Provide the [X, Y] coordinate of the cell's center where the given text is located.  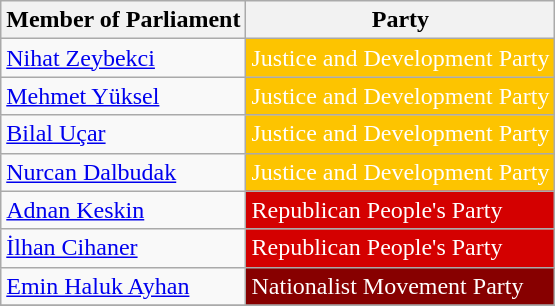
Bilal Uçar [124, 134]
Nurcan Dalbudak [124, 172]
Nihat Zeybekci [124, 58]
İlhan Cihaner [124, 248]
Party [400, 20]
Emin Haluk Ayhan [124, 286]
Member of Parliament [124, 20]
Adnan Keskin [124, 210]
Nationalist Movement Party [400, 286]
Mehmet Yüksel [124, 96]
